Output the [X, Y] coordinate of the center of the cell containing the given text.  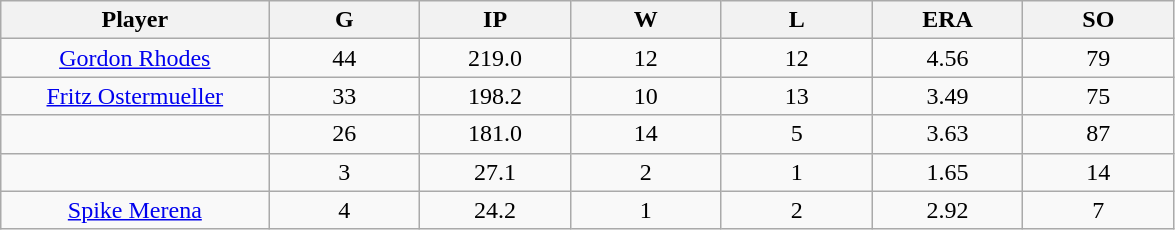
33 [344, 96]
4.56 [948, 58]
1.65 [948, 172]
Gordon Rhodes [135, 58]
5 [796, 134]
24.2 [496, 210]
W [646, 20]
4 [344, 210]
2.92 [948, 210]
SO [1098, 20]
L [796, 20]
219.0 [496, 58]
198.2 [496, 96]
44 [344, 58]
181.0 [496, 134]
Fritz Ostermueller [135, 96]
13 [796, 96]
IP [496, 20]
79 [1098, 58]
3.49 [948, 96]
Spike Merena [135, 210]
26 [344, 134]
G [344, 20]
75 [1098, 96]
ERA [948, 20]
Player [135, 20]
7 [1098, 210]
87 [1098, 134]
3 [344, 172]
3.63 [948, 134]
10 [646, 96]
27.1 [496, 172]
